Extract the (x, y) coordinate from the center of the cell holding the provided text.  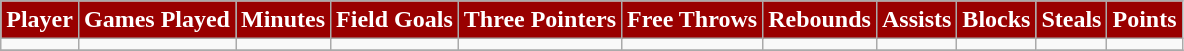
Three Pointers (540, 20)
Player (40, 20)
Games Played (156, 20)
Points (1144, 20)
Assists (916, 20)
Free Throws (692, 20)
Steals (1072, 20)
Rebounds (820, 20)
Blocks (996, 20)
Minutes (284, 20)
Field Goals (395, 20)
